Search for the cell housing the specified text and yield its (X, Y) center coordinate. 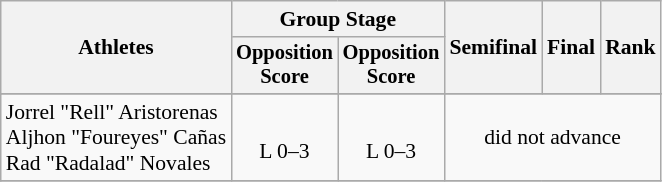
did not advance (552, 138)
Semifinal (493, 48)
Final (571, 48)
Athletes (116, 48)
Jorrel "Rell" AristorenasAljhon "Foureyes" CañasRad "Radalad" Novales (116, 138)
Group Stage (338, 19)
Rank (630, 48)
